Return the [x, y] coordinate for the center point of the cell that contains the specified text.  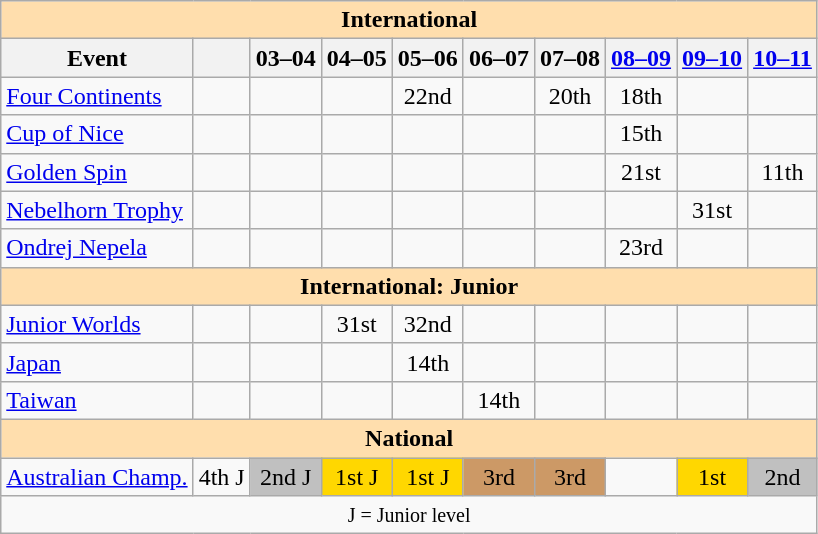
10–11 [783, 58]
Four Continents [97, 96]
Taiwan [97, 400]
11th [783, 172]
06–07 [498, 58]
20th [570, 96]
32nd [428, 324]
23rd [642, 248]
4th J [222, 477]
07–08 [570, 58]
09–10 [712, 58]
Nebelhorn Trophy [97, 210]
Cup of Nice [97, 134]
03–04 [286, 58]
08–09 [642, 58]
Japan [97, 362]
Event [97, 58]
04–05 [356, 58]
22nd [428, 96]
21st [642, 172]
2nd [783, 477]
15th [642, 134]
05–06 [428, 58]
Golden Spin [97, 172]
J = Junior level [410, 515]
2nd J [286, 477]
Junior Worlds [97, 324]
1st [712, 477]
Ondrej Nepela [97, 248]
International: Junior [410, 286]
Australian Champ. [97, 477]
International [410, 20]
National [410, 438]
18th [642, 96]
